From the cell containing the given text, extract its center point as [X, Y] coordinate. 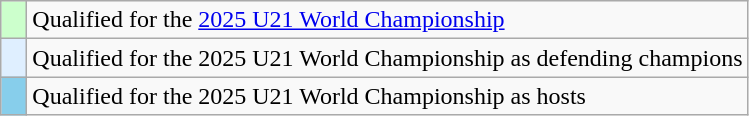
Qualified for the 2025 U21 World Championship as hosts [388, 96]
Qualified for the 2025 U21 World Championship as defending champions [388, 58]
Qualified for the 2025 U21 World Championship [388, 20]
